Extract the (x, y) coordinate from the center of the cell holding the provided text.  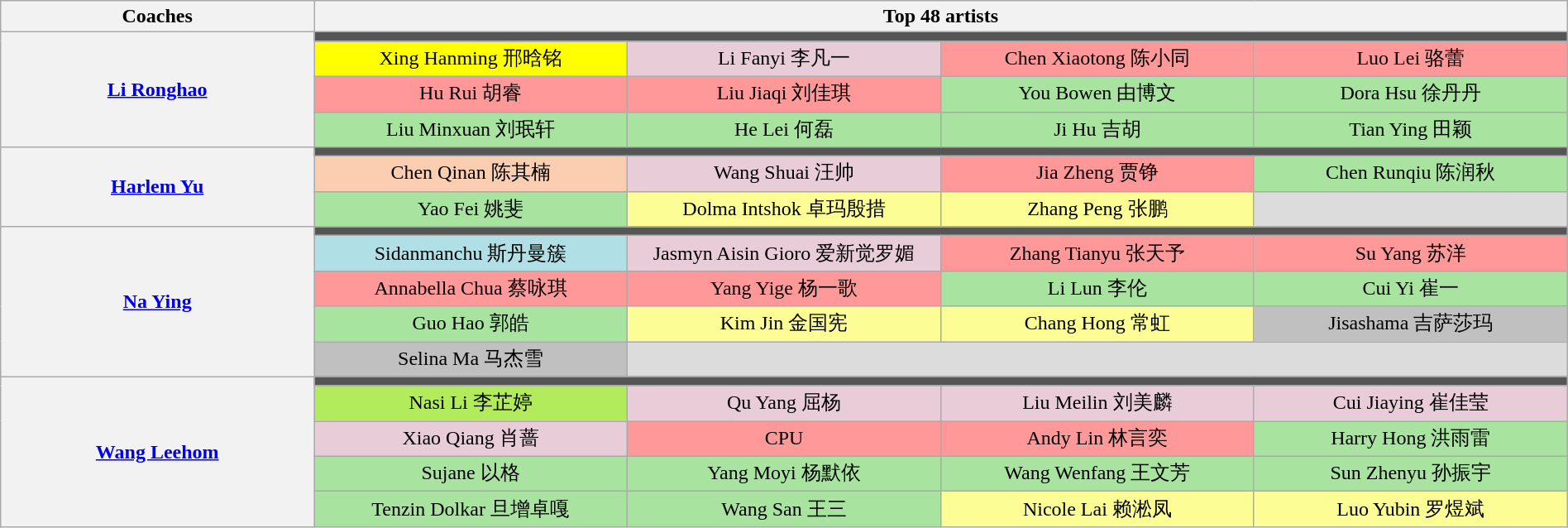
Liu Jiaqi 刘佳琪 (784, 94)
Na Ying (157, 301)
Harry Hong 洪雨雷 (1411, 439)
Qu Yang 屈杨 (784, 404)
Nasi Li 李芷婷 (471, 404)
Cui Jiaying 崔佳莹 (1411, 404)
Dolma Intshok 卓玛殷措 (784, 209)
Zhang Peng 张鹏 (1097, 209)
Annabella Chua 蔡咏琪 (471, 288)
Li Fanyi 李凡一 (784, 60)
Cui Yi 崔一 (1411, 288)
Chang Hong 常虹 (1097, 324)
CPU (784, 439)
Tenzin Dolkar 旦增卓嘎 (471, 510)
Wang Wenfang 王文芳 (1097, 473)
Hu Rui 胡睿 (471, 94)
Jasmyn Aisin Gioro 爱新觉罗媚 (784, 253)
Su Yang 苏洋 (1411, 253)
Selina Ma 马杰雪 (471, 359)
Li Lun 李伦 (1097, 288)
Jia Zheng 贾铮 (1097, 174)
Andy Lin 林言奕 (1097, 439)
Xiao Qiang 肖蔷 (471, 439)
Yang Moyi 杨默依 (784, 473)
Kim Jin 金国宪 (784, 324)
Zhang Tianyu 张天予 (1097, 253)
Dora Hsu 徐丹丹 (1411, 94)
Nicole Lai 赖淞凤 (1097, 510)
Luo Lei 骆蕾 (1411, 60)
Sujane 以格 (471, 473)
Wang San 王三 (784, 510)
Yao Fei 姚斐 (471, 209)
Tian Ying 田颖 (1411, 129)
Harlem Yu (157, 187)
Luo Yubin 罗煜斌 (1411, 510)
Yang Yige 杨一歌 (784, 288)
Guo Hao 郭皓 (471, 324)
Xing Hanming 邢晗铭 (471, 60)
Liu Minxuan 刘珉轩 (471, 129)
Ji Hu 吉胡 (1097, 129)
Chen Qinan 陈其楠 (471, 174)
Li Ronghao (157, 89)
He Lei 何磊 (784, 129)
Chen Runqiu 陈润秋 (1411, 174)
You Bowen 由博文 (1097, 94)
Sidanmanchu 斯丹曼簇 (471, 253)
Wang Shuai 汪帅 (784, 174)
Coaches (157, 17)
Chen Xiaotong 陈小同 (1097, 60)
Liu Meilin 刘美麟 (1097, 404)
Sun Zhenyu 孙振宇 (1411, 473)
Wang Leehom (157, 452)
Jisashama 吉萨莎玛 (1411, 324)
Top 48 artists (941, 17)
